From the cell containing the given text, extract its center point as (X, Y) coordinate. 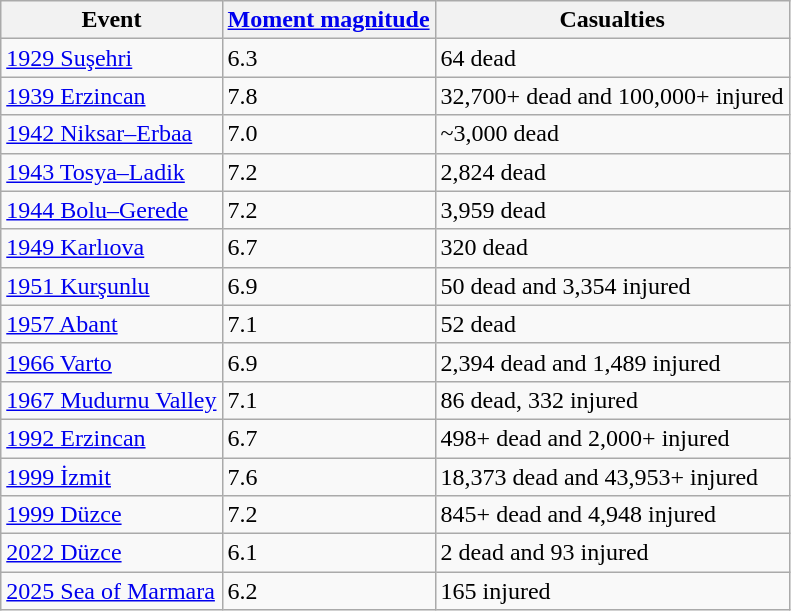
165 injured (612, 591)
1943 Tosya–Ladik (112, 172)
1949 Karlıova (112, 248)
1939 Erzincan (112, 96)
Event (112, 20)
2,824 dead (612, 172)
86 dead, 332 injured (612, 400)
1957 Abant (112, 324)
3,959 dead (612, 210)
6.2 (328, 591)
320 dead (612, 248)
7.6 (328, 477)
64 dead (612, 58)
1999 İzmit (112, 477)
7.8 (328, 96)
1992 Erzincan (112, 438)
1966 Varto (112, 362)
2 dead and 93 injured (612, 553)
1967 Mudurnu Valley (112, 400)
32,700+ dead and 100,000+ injured (612, 96)
~3,000 dead (612, 134)
2,394 dead and 1,489 injured (612, 362)
845+ dead and 4,948 injured (612, 515)
6.1 (328, 553)
6.3 (328, 58)
2022 Düzce (112, 553)
1942 Niksar–Erbaa (112, 134)
52 dead (612, 324)
1951 Kurşunlu (112, 286)
2025 Sea of Marmara (112, 591)
498+ dead and 2,000+ injured (612, 438)
50 dead and 3,354 injured (612, 286)
1929 Suşehri (112, 58)
18,373 dead and 43,953+ injured (612, 477)
Moment magnitude (328, 20)
1944 Bolu–Gerede (112, 210)
7.0 (328, 134)
Casualties (612, 20)
1999 Düzce (112, 515)
